Search for the cell housing the specified text and yield its [x, y] center coordinate. 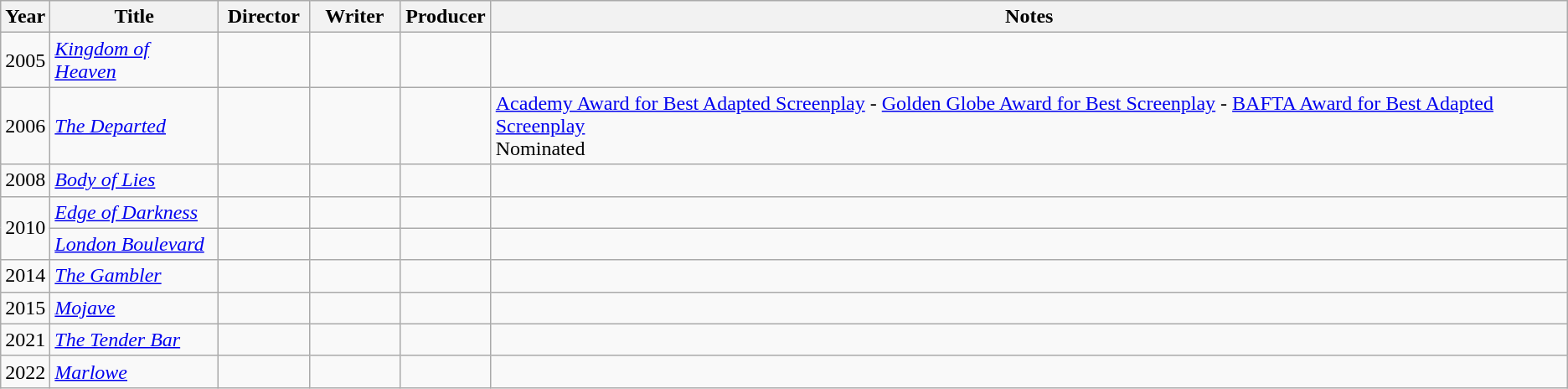
Title [134, 17]
2005 [25, 60]
2022 [25, 371]
Writer [355, 17]
The Tender Bar [134, 340]
2010 [25, 228]
2006 [25, 126]
Mojave [134, 308]
Academy Award for Best Adapted Screenplay - Golden Globe Award for Best Screenplay - BAFTA Award for Best Adapted ScreenplayNominated [1029, 126]
Producer [446, 17]
2015 [25, 308]
Kingdom of Heaven [134, 60]
2021 [25, 340]
Edge of Darkness [134, 212]
The Gambler [134, 276]
Year [25, 17]
Body of Lies [134, 180]
Notes [1029, 17]
2014 [25, 276]
The Departed [134, 126]
2008 [25, 180]
Marlowe [134, 371]
London Boulevard [134, 244]
Director [265, 17]
